Identify which cell holds the provided text, then report its (X, Y) central coordinate. 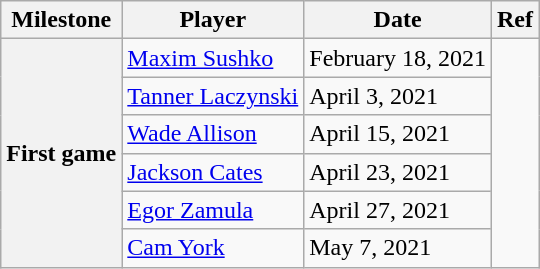
April 23, 2021 (398, 172)
April 3, 2021 (398, 96)
Ref (514, 20)
Egor Zamula (213, 210)
Tanner Laczynski (213, 96)
April 15, 2021 (398, 134)
Cam York (213, 248)
Player (213, 20)
First game (62, 153)
Jackson Cates (213, 172)
Milestone (62, 20)
May 7, 2021 (398, 248)
Maxim Sushko (213, 58)
Date (398, 20)
Wade Allison (213, 134)
April 27, 2021 (398, 210)
February 18, 2021 (398, 58)
